Find where the given text appears and provide that cell's center as (X, Y) coordinate. 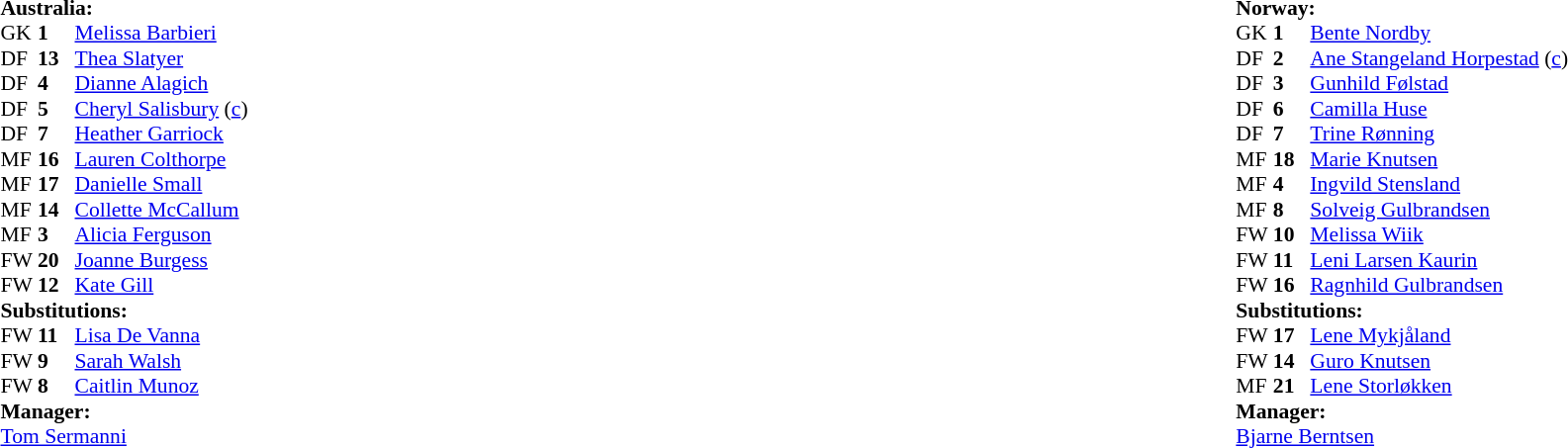
Dianne Alagich (162, 84)
Lene Storløkken (1438, 387)
12 (56, 286)
Guro Knutsen (1438, 361)
13 (56, 58)
2 (1292, 58)
Alicia Ferguson (162, 234)
Melissa Wiik (1438, 234)
Melissa Barbieri (162, 33)
Ingvild Stensland (1438, 185)
Heather Garriock (162, 134)
Lene Mykjåland (1438, 335)
Trine Rønning (1438, 134)
Collette McCallum (162, 210)
Marie Knutsen (1438, 159)
Camilla Huse (1438, 109)
Leni Larsen Kaurin (1438, 260)
Bente Nordby (1438, 33)
Ane Stangeland Horpestad (c) (1438, 58)
18 (1292, 159)
Sarah Walsh (162, 361)
20 (56, 260)
Gunhild Følstad (1438, 84)
9 (56, 361)
Caitlin Munoz (162, 387)
Kate Gill (162, 286)
6 (1292, 109)
Joanne Burgess (162, 260)
Solveig Gulbrandsen (1438, 210)
10 (1292, 234)
Ragnhild Gulbrandsen (1438, 286)
Danielle Small (162, 185)
Thea Slatyer (162, 58)
21 (1292, 387)
Lisa De Vanna (162, 335)
5 (56, 109)
Lauren Colthorpe (162, 159)
Cheryl Salisbury (c) (162, 109)
